Output the [x, y] coordinate of the center of the cell containing the given text.  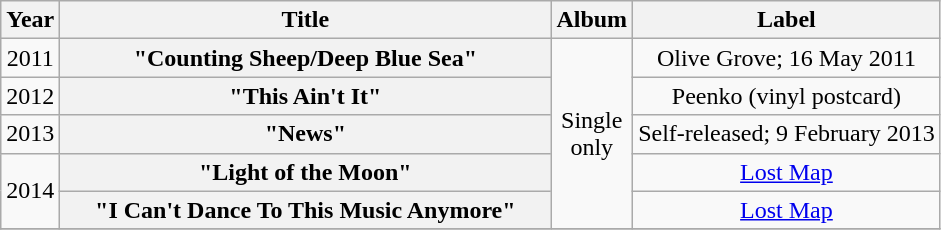
Year [30, 20]
"Counting Sheep/Deep Blue Sea" [306, 58]
Olive Grove; 16 May 2011 [787, 58]
"News" [306, 134]
2014 [30, 191]
Singleonly [592, 134]
2013 [30, 134]
Self-released; 9 February 2013 [787, 134]
Title [306, 20]
Label [787, 20]
"This Ain't It" [306, 96]
Peenko (vinyl postcard) [787, 96]
Album [592, 20]
2012 [30, 96]
"I Can't Dance To This Music Anymore" [306, 210]
2011 [30, 58]
"Light of the Moon" [306, 172]
